Pinpoint the cell where the given text exists, returning its [X, Y] midpoint coordinate. 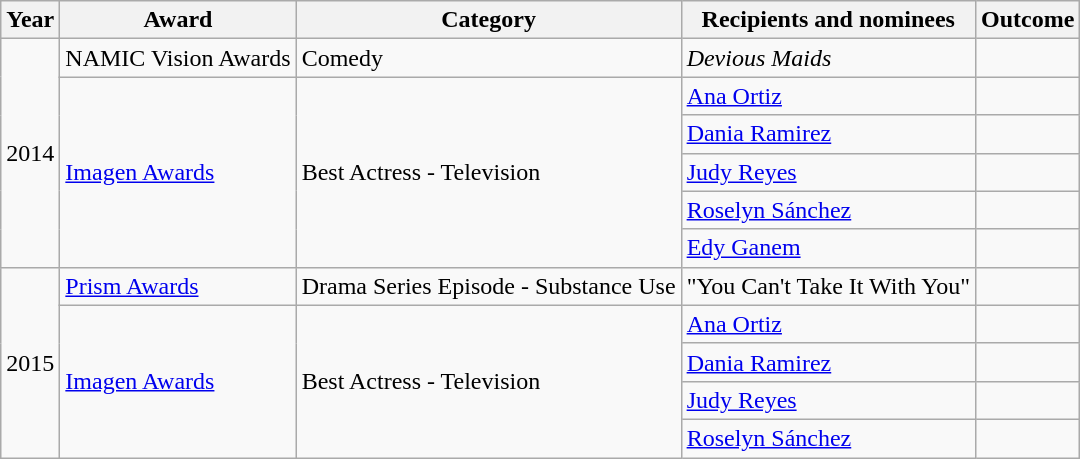
Devious Maids [828, 58]
2015 [30, 362]
Category [488, 20]
Edy Ganem [828, 248]
Year [30, 20]
Recipients and nominees [828, 20]
Award [178, 20]
"You Can't Take It With You" [828, 286]
Drama Series Episode - Substance Use [488, 286]
2014 [30, 153]
Outcome [1027, 20]
Comedy [488, 58]
NAMIC Vision Awards [178, 58]
Prism Awards [178, 286]
